Capture the cell that displays the provided text and extract its [x, y] central coordinate. 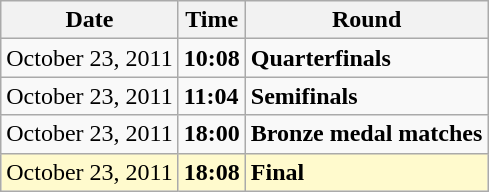
Date [90, 20]
18:08 [212, 172]
Bronze medal matches [366, 134]
Round [366, 20]
18:00 [212, 134]
Quarterfinals [366, 58]
Semifinals [366, 96]
Final [366, 172]
Time [212, 20]
11:04 [212, 96]
10:08 [212, 58]
